Provide the [x, y] coordinate of the cell's center where the given text is located.  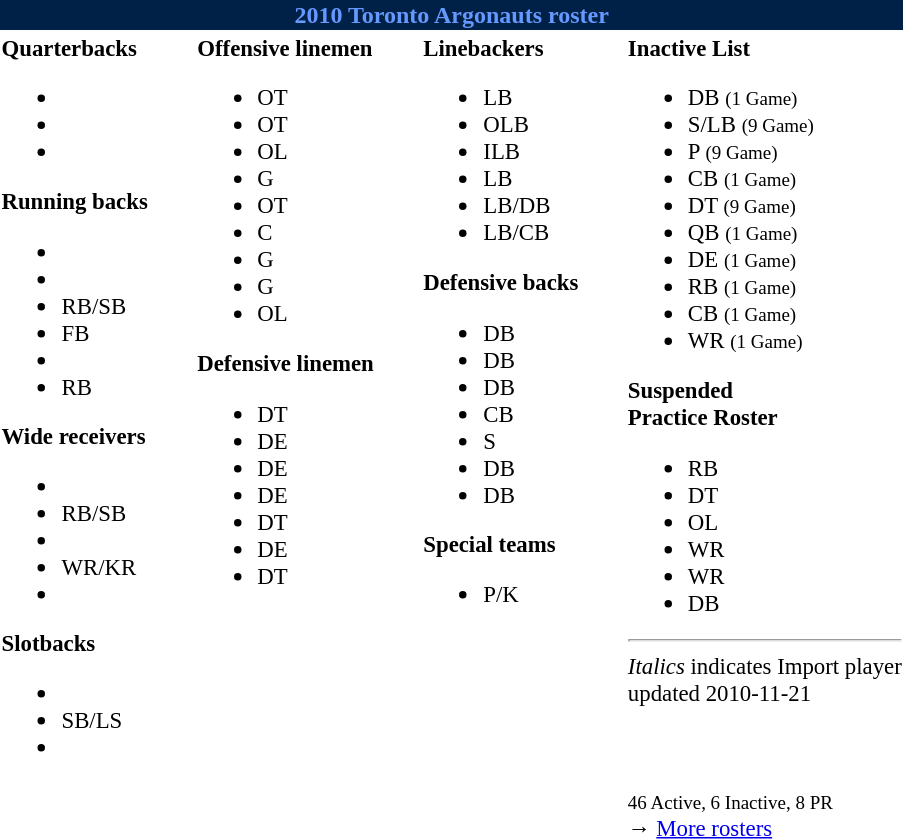
2010 Toronto Argonauts roster [452, 15]
